Capture the cell that displays the provided text and extract its [x, y] central coordinate. 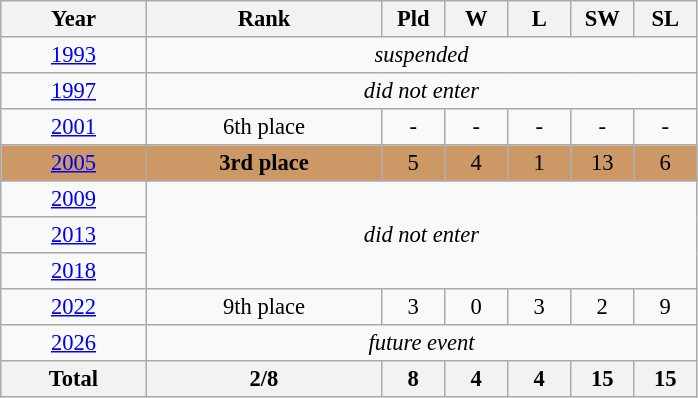
2013 [74, 235]
L [540, 19]
Rank [264, 19]
Year [74, 19]
3rd place [264, 163]
SW [602, 19]
1 [540, 163]
SL [666, 19]
2026 [74, 343]
W [476, 19]
8 [414, 379]
Pld [414, 19]
6th place [264, 127]
5 [414, 163]
2018 [74, 271]
2022 [74, 307]
6 [666, 163]
future event [421, 343]
1997 [74, 91]
9th place [264, 307]
9 [666, 307]
suspended [421, 55]
13 [602, 163]
2001 [74, 127]
Total [74, 379]
2 [602, 307]
0 [476, 307]
2005 [74, 163]
2009 [74, 199]
2/8 [264, 379]
1993 [74, 55]
